Capture the cell that displays the provided text and extract its [X, Y] central coordinate. 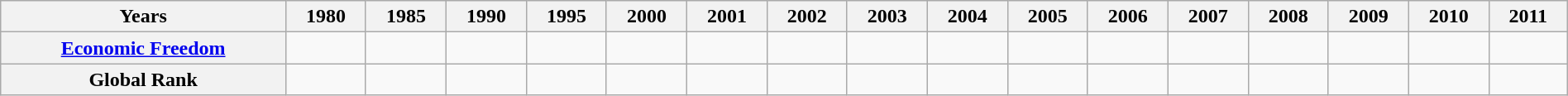
2003 [887, 17]
2000 [647, 17]
2001 [726, 17]
1990 [486, 17]
2010 [1449, 17]
2011 [1528, 17]
1980 [326, 17]
2004 [968, 17]
2002 [807, 17]
2005 [1047, 17]
2009 [1368, 17]
Global Rank [144, 79]
2007 [1207, 17]
Economic Freedom [144, 48]
1985 [405, 17]
1995 [566, 17]
2006 [1128, 17]
Years [144, 17]
2008 [1288, 17]
